Return the (X, Y) coordinate for the center point of the cell that contains the specified text.  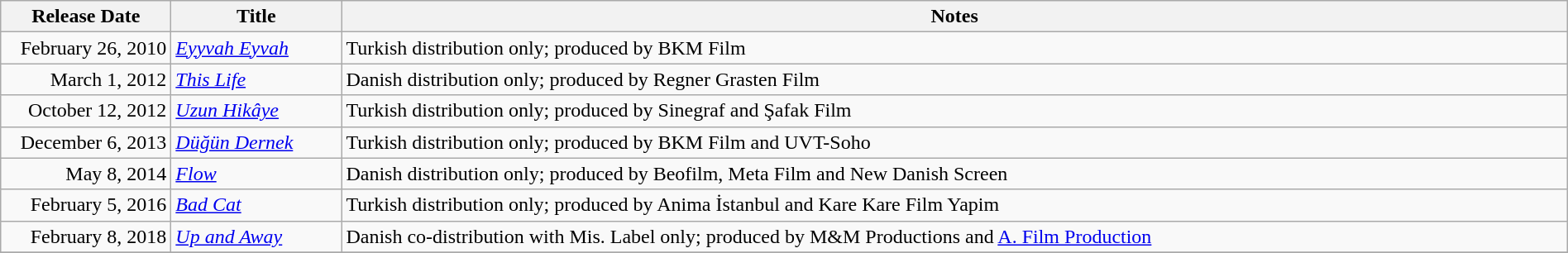
This Life (256, 79)
Danish distribution only; produced by Regner Grasten Film (954, 79)
February 5, 2016 (86, 205)
Uzun Hikâye (256, 111)
Eyyvah Eyvah (256, 48)
Flow (256, 174)
Up and Away (256, 236)
Notes (954, 17)
December 6, 2013 (86, 142)
October 12, 2012 (86, 111)
Turkish distribution only; produced by Anima İstanbul and Kare Kare Film Yapim (954, 205)
Danish distribution only; produced by Beofilm, Meta Film and New Danish Screen (954, 174)
Danish co-distribution with Mis. Label only; produced by M&M Productions and A. Film Production (954, 236)
Title (256, 17)
Turkish distribution only; produced by BKM Film (954, 48)
Turkish distribution only; produced by BKM Film and UVT-Soho (954, 142)
Düğün Dernek (256, 142)
Turkish distribution only; produced by Sinegraf and Şafak Film (954, 111)
Release Date (86, 17)
February 8, 2018 (86, 236)
February 26, 2010 (86, 48)
May 8, 2014 (86, 174)
March 1, 2012 (86, 79)
Bad Cat (256, 205)
